Return [x, y] of the center of cell containing provided text 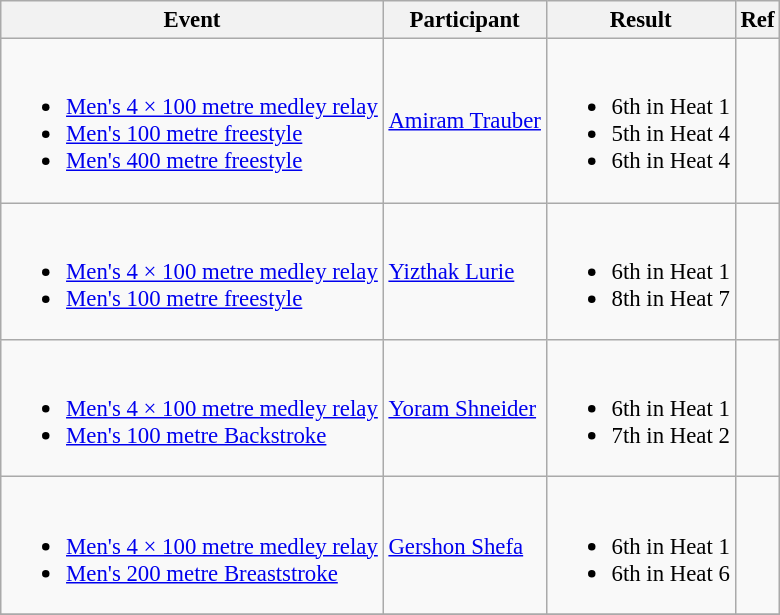
Event [192, 20]
Yizthak Lurie [464, 272]
Men's 4 × 100 metre medley relayMen's 100 metre freestyleMen's 400 metre freestyle [192, 121]
Result [640, 20]
Amiram Trauber [464, 121]
Ref [758, 20]
6th in Heat 16th in Heat 6 [640, 546]
Participant [464, 20]
Men's 4 × 100 metre medley relayMen's 100 metre freestyle [192, 272]
Yoram Shneider [464, 408]
Men's 4 × 100 metre medley relayMen's 200 metre Breaststroke [192, 546]
Gershon Shefa [464, 546]
6th in Heat 15th in Heat 46th in Heat 4 [640, 121]
6th in Heat 18th in Heat 7 [640, 272]
6th in Heat 17th in Heat 2 [640, 408]
Men's 4 × 100 metre medley relayMen's 100 metre Backstroke [192, 408]
